Determine the [x, y] coordinate at the center of the cell enclosing the given text.  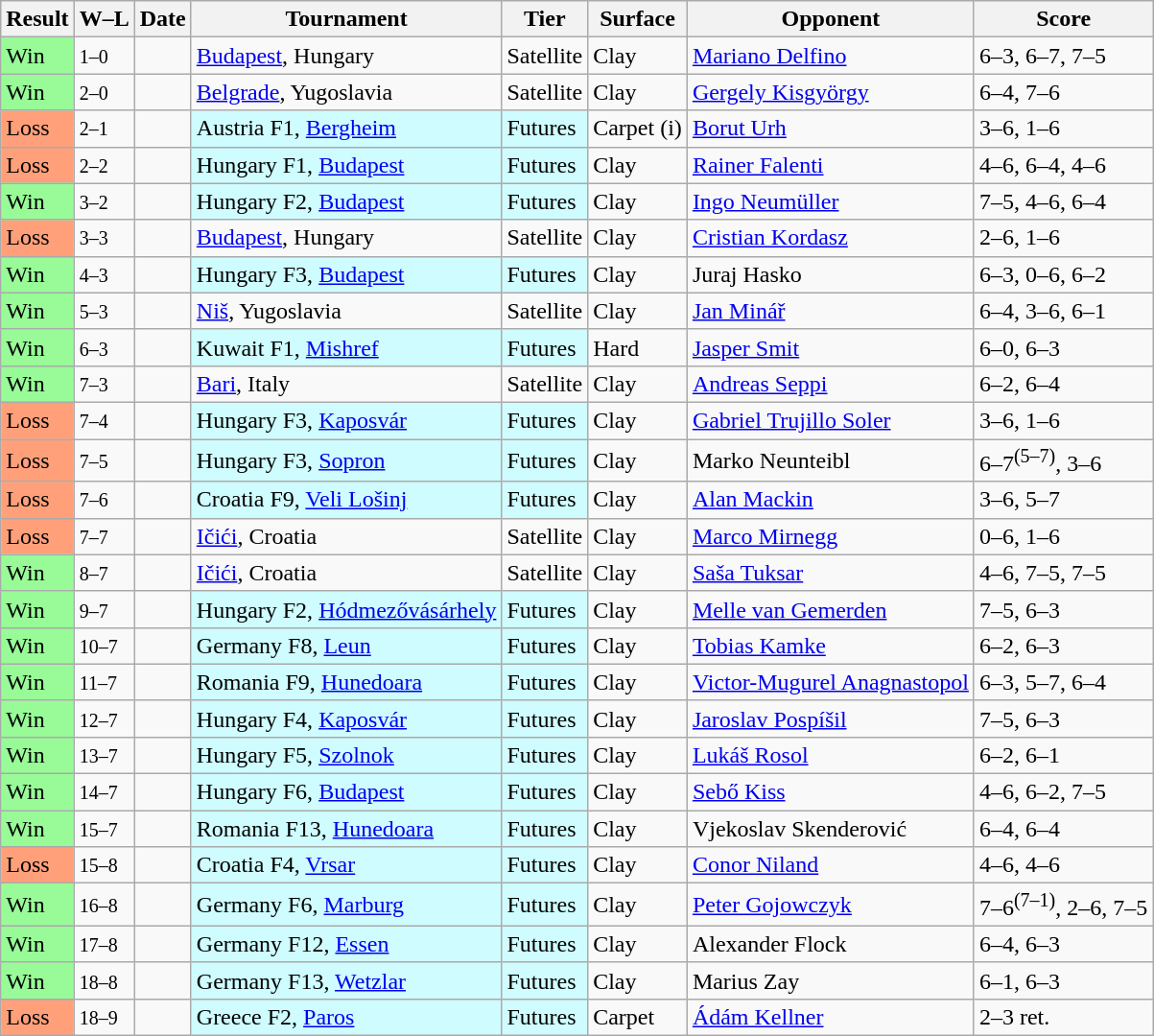
Ádám Kellner [831, 1017]
7–3 [104, 384]
16–8 [104, 906]
Ingo Neumüller [831, 201]
15–7 [104, 829]
Carpet [638, 1017]
Niš, Yugoslavia [346, 311]
6–4, 7–6 [1063, 92]
Hungary F4, Kaposvár [346, 718]
2–3 ret. [1063, 1017]
2–6, 1–6 [1063, 238]
Greece F2, Paros [346, 1017]
3–3 [104, 238]
Croatia F4, Vrsar [346, 865]
Date [163, 19]
3–2 [104, 201]
6–3, 5–7, 6–4 [1063, 682]
Germany F13, Wetzlar [346, 980]
Sebő Kiss [831, 792]
Marius Zay [831, 980]
6–7(5–7), 3–6 [1063, 460]
Result [37, 19]
Conor Niland [831, 865]
Belgrade, Yugoslavia [346, 92]
Marko Neunteibl [831, 460]
Croatia F9, Veli Lošinj [346, 500]
Hungary F3, Sopron [346, 460]
7–6(7–1), 2–6, 7–5 [1063, 906]
Peter Gojowczyk [831, 906]
W–L [104, 19]
6–2, 6–1 [1063, 755]
1–0 [104, 56]
Alexander Flock [831, 944]
6–0, 6–3 [1063, 347]
Victor-Mugurel Anagnastopol [831, 682]
Jan Minář [831, 311]
6–4, 6–4 [1063, 829]
2–0 [104, 92]
18–9 [104, 1017]
Germany F8, Leun [346, 646]
Score [1063, 19]
2–1 [104, 129]
7–6 [104, 500]
Cristian Kordasz [831, 238]
4–6, 6–4, 4–6 [1063, 165]
Hungary F1, Budapest [346, 165]
6–4, 3–6, 6–1 [1063, 311]
Hungary F3, Kaposvár [346, 420]
Germany F12, Essen [346, 944]
3–6, 5–7 [1063, 500]
7–4 [104, 420]
Gergely Kisgyörgy [831, 92]
Alan Mackin [831, 500]
7–5, 4–6, 6–4 [1063, 201]
Gabriel Trujillo Soler [831, 420]
11–7 [104, 682]
Jasper Smit [831, 347]
Germany F6, Marburg [346, 906]
10–7 [104, 646]
6–3 [104, 347]
Saša Tuksar [831, 573]
12–7 [104, 718]
7–5 [104, 460]
Romania F13, Hunedoara [346, 829]
2–2 [104, 165]
Lukáš Rosol [831, 755]
Hungary F2, Budapest [346, 201]
Jaroslav Pospíšil [831, 718]
15–8 [104, 865]
7–7 [104, 536]
Melle van Gemerden [831, 609]
Mariano Delfino [831, 56]
6–4, 6–3 [1063, 944]
4–6, 7–5, 7–5 [1063, 573]
Romania F9, Hunedoara [346, 682]
18–8 [104, 980]
4–6, 6–2, 7–5 [1063, 792]
6–3, 0–6, 6–2 [1063, 274]
Tournament [346, 19]
Hungary F2, Hódmezővásárhely [346, 609]
14–7 [104, 792]
Austria F1, Bergheim [346, 129]
Vjekoslav Skenderović [831, 829]
Rainer Falenti [831, 165]
Borut Urh [831, 129]
Tier [545, 19]
6–2, 6–3 [1063, 646]
Juraj Hasko [831, 274]
Surface [638, 19]
6–1, 6–3 [1063, 980]
0–6, 1–6 [1063, 536]
Hungary F3, Budapest [346, 274]
4–6, 4–6 [1063, 865]
5–3 [104, 311]
Hungary F5, Szolnok [346, 755]
Hard [638, 347]
8–7 [104, 573]
Tobias Kamke [831, 646]
Bari, Italy [346, 384]
Kuwait F1, Mishref [346, 347]
Andreas Seppi [831, 384]
17–8 [104, 944]
Opponent [831, 19]
Carpet (i) [638, 129]
6–3, 6–7, 7–5 [1063, 56]
Hungary F6, Budapest [346, 792]
6–2, 6–4 [1063, 384]
9–7 [104, 609]
4–3 [104, 274]
Marco Mirnegg [831, 536]
13–7 [104, 755]
